Determine the (X, Y) coordinate at the center of the cell enclosing the given text.  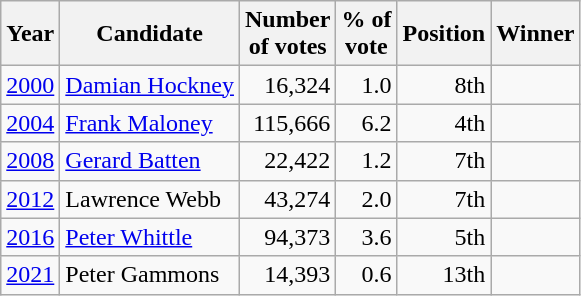
1.2 (366, 161)
3.6 (366, 237)
% ofvote (366, 34)
115,666 (287, 123)
2021 (30, 275)
4th (444, 123)
Position (444, 34)
2000 (30, 85)
43,274 (287, 199)
1.0 (366, 85)
94,373 (287, 237)
Year (30, 34)
8th (444, 85)
2012 (30, 199)
14,393 (287, 275)
Frank Maloney (150, 123)
Peter Whittle (150, 237)
22,422 (287, 161)
5th (444, 237)
Lawrence Webb (150, 199)
16,324 (287, 85)
2016 (30, 237)
Candidate (150, 34)
Peter Gammons (150, 275)
2004 (30, 123)
Numberof votes (287, 34)
Damian Hockney (150, 85)
13th (444, 275)
2008 (30, 161)
2.0 (366, 199)
6.2 (366, 123)
Gerard Batten (150, 161)
0.6 (366, 275)
Winner (536, 34)
